Determine the (X, Y) coordinate at the center of the cell enclosing the given text.  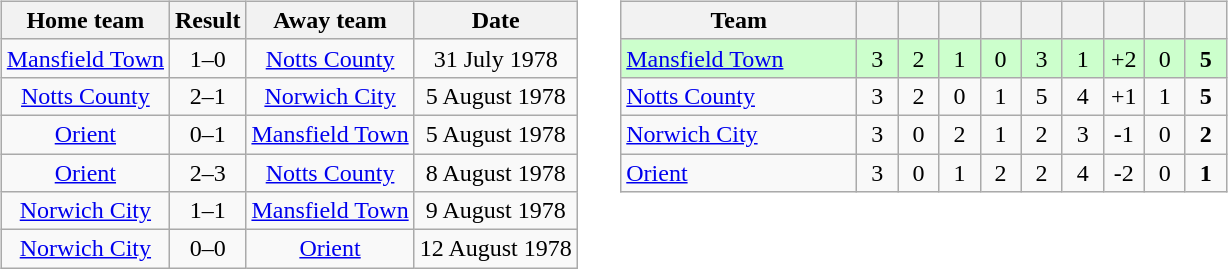
31 July 1978 (496, 58)
Home team (85, 20)
0–0 (208, 249)
Result (208, 20)
Date (496, 20)
Team (739, 20)
+1 (1124, 96)
Away team (330, 20)
8 August 1978 (496, 173)
2–3 (208, 173)
-1 (1124, 134)
-2 (1124, 173)
+2 (1124, 58)
0–1 (208, 134)
2–1 (208, 96)
12 August 1978 (496, 249)
1–0 (208, 58)
1–1 (208, 211)
9 August 1978 (496, 211)
